Identify which cell holds the provided text, then report its (X, Y) central coordinate. 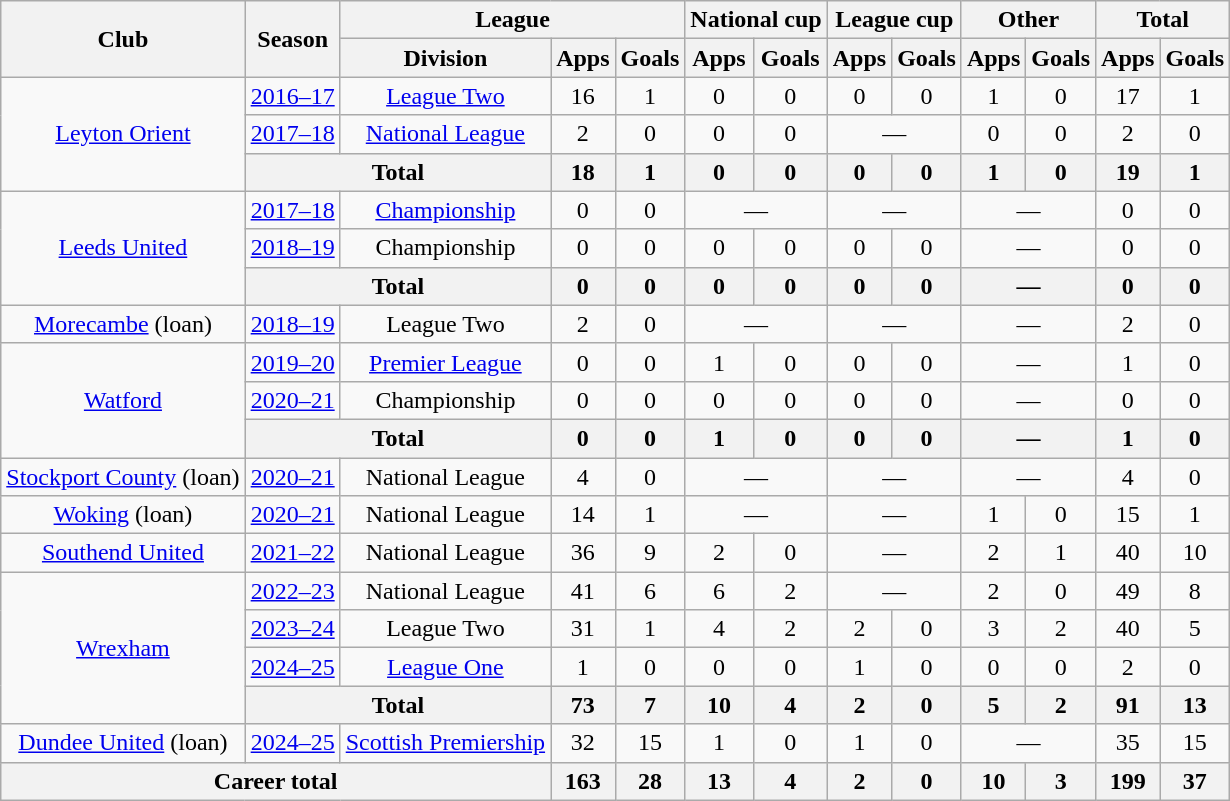
7 (650, 705)
Dundee United (loan) (123, 743)
Club (123, 39)
Leyton Orient (123, 134)
Morecambe (loan) (123, 324)
163 (583, 781)
35 (1128, 743)
Watford (123, 400)
Woking (loan) (123, 515)
Division (445, 58)
41 (583, 591)
37 (1195, 781)
73 (583, 705)
Southend United (123, 553)
2019–20 (292, 362)
2023–24 (292, 629)
49 (1128, 591)
31 (583, 629)
League (512, 20)
League cup (894, 20)
28 (650, 781)
199 (1128, 781)
17 (1128, 96)
Career total (276, 781)
2022–23 (292, 591)
19 (1128, 172)
Season (292, 39)
14 (583, 515)
2021–22 (292, 553)
9 (650, 553)
Leeds United (123, 248)
Stockport County (loan) (123, 477)
8 (1195, 591)
91 (1128, 705)
Premier League (445, 362)
League One (445, 667)
32 (583, 743)
16 (583, 96)
Wrexham (123, 648)
36 (583, 553)
18 (583, 172)
National cup (756, 20)
Other (1028, 20)
Scottish Premiership (445, 743)
2016–17 (292, 96)
